Capture the cell that displays the provided text and extract its (x, y) central coordinate. 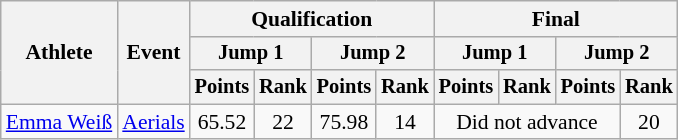
Emma Weiß (60, 122)
Final (556, 19)
20 (649, 122)
22 (283, 122)
Aerials (153, 122)
75.98 (344, 122)
Qualification (312, 19)
Athlete (60, 52)
65.52 (222, 122)
14 (405, 122)
Did not advance (527, 122)
Event (153, 52)
